From the cell containing the given text, extract its center point as [X, Y] coordinate. 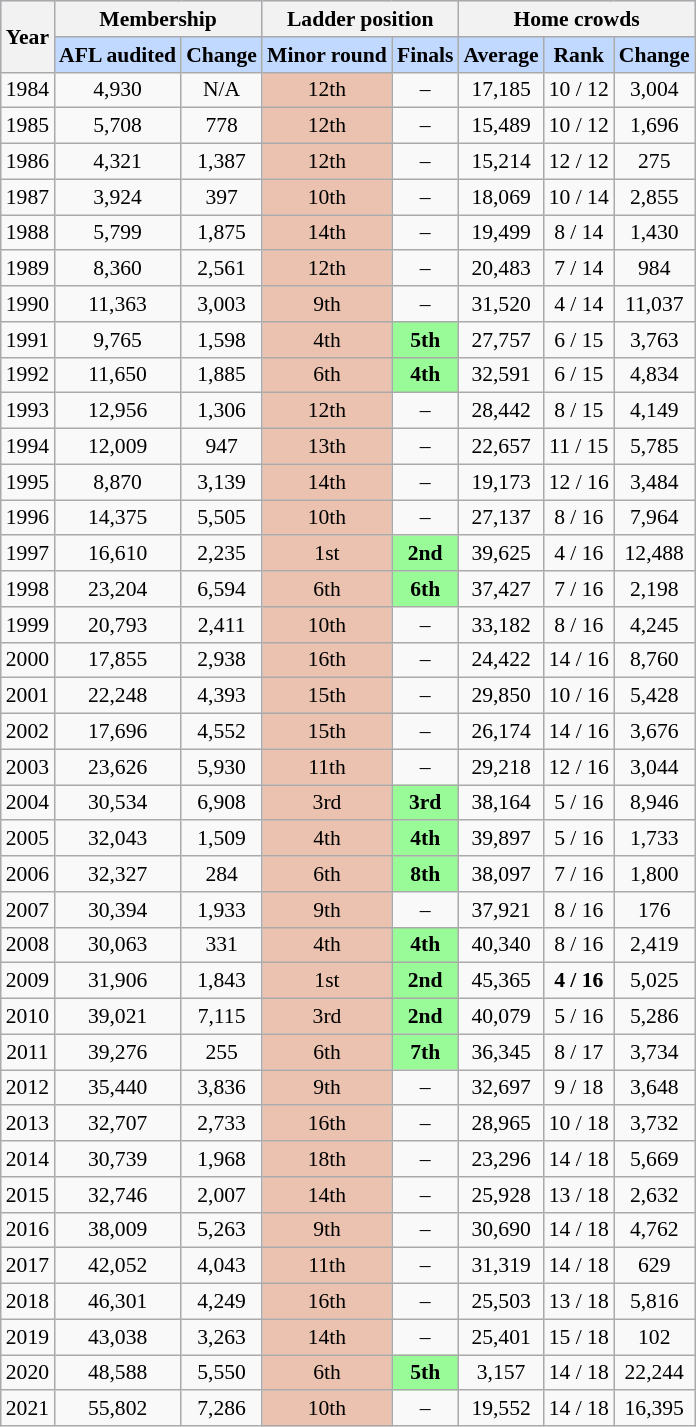
10 / 16 [579, 696]
2,938 [222, 660]
4,552 [222, 732]
2,198 [654, 589]
12,488 [654, 554]
2015 [28, 1195]
629 [654, 1266]
2003 [28, 767]
12,956 [118, 411]
9 / 18 [579, 1088]
25,503 [500, 1302]
17,696 [118, 732]
32,327 [118, 874]
7,115 [222, 1017]
10 / 18 [579, 1124]
1986 [28, 162]
5,785 [654, 447]
1992 [28, 375]
2018 [28, 1302]
5,816 [654, 1302]
2014 [28, 1159]
39,276 [118, 1052]
2019 [28, 1337]
37,427 [500, 589]
2,561 [222, 269]
1,843 [222, 981]
4,321 [118, 162]
20,793 [118, 625]
7 / 14 [579, 269]
30,063 [118, 945]
28,442 [500, 411]
32,697 [500, 1088]
Minor round [327, 55]
2020 [28, 1373]
1996 [28, 518]
3,732 [654, 1124]
18,069 [500, 197]
2013 [28, 1124]
31,520 [500, 304]
32,591 [500, 375]
46,301 [118, 1302]
1998 [28, 589]
17,185 [500, 90]
5,025 [654, 981]
8,946 [654, 803]
2017 [28, 1266]
N/A [222, 90]
15 / 18 [579, 1337]
8th [426, 874]
19,552 [500, 1409]
22,248 [118, 696]
947 [222, 447]
Finals [426, 55]
32,043 [118, 839]
984 [654, 269]
12,009 [118, 447]
3,734 [654, 1052]
8,870 [118, 482]
5,505 [222, 518]
1989 [28, 269]
25,928 [500, 1195]
2009 [28, 981]
3,676 [654, 732]
3,003 [222, 304]
1,598 [222, 340]
2,632 [654, 1195]
25,401 [500, 1337]
2002 [28, 732]
27,757 [500, 340]
1,733 [654, 839]
42,052 [118, 1266]
24,422 [500, 660]
39,897 [500, 839]
11,363 [118, 304]
16,610 [118, 554]
2006 [28, 874]
20,483 [500, 269]
40,340 [500, 945]
30,690 [500, 1230]
Rank [579, 55]
1993 [28, 411]
2004 [28, 803]
2,007 [222, 1195]
1,875 [222, 233]
15,489 [500, 126]
5,550 [222, 1373]
1,968 [222, 1159]
29,218 [500, 767]
30,534 [118, 803]
2016 [28, 1230]
1984 [28, 90]
6,594 [222, 589]
10 / 14 [579, 197]
38,009 [118, 1230]
26,174 [500, 732]
35,440 [118, 1088]
5,428 [654, 696]
3,263 [222, 1337]
1991 [28, 340]
1,696 [654, 126]
Year [28, 36]
27,137 [500, 518]
3,836 [222, 1088]
3,139 [222, 482]
1987 [28, 197]
32,707 [118, 1124]
2021 [28, 1409]
30,394 [118, 910]
13th [327, 447]
275 [654, 162]
1994 [28, 447]
1988 [28, 233]
1,800 [654, 874]
29,850 [500, 696]
8 / 14 [579, 233]
5,708 [118, 126]
11 / 15 [579, 447]
3,157 [500, 1373]
1990 [28, 304]
12 / 12 [579, 162]
4,149 [654, 411]
AFL audited [118, 55]
22,244 [654, 1373]
11,037 [654, 304]
23,296 [500, 1159]
18th [327, 1159]
22,657 [500, 447]
5,930 [222, 767]
2,419 [654, 945]
6,908 [222, 803]
4 / 14 [579, 304]
1999 [28, 625]
1985 [28, 126]
2001 [28, 696]
14,375 [118, 518]
1997 [28, 554]
176 [654, 910]
5,799 [118, 233]
3,763 [654, 340]
31,319 [500, 1266]
7,286 [222, 1409]
19,499 [500, 233]
2012 [28, 1088]
4,762 [654, 1230]
3,044 [654, 767]
8,360 [118, 269]
23,204 [118, 589]
4,930 [118, 90]
1,885 [222, 375]
7th [426, 1052]
Membership [158, 19]
28,965 [500, 1124]
1,430 [654, 233]
9,765 [118, 340]
15,214 [500, 162]
4,393 [222, 696]
1995 [28, 482]
48,588 [118, 1373]
2,855 [654, 197]
3,924 [118, 197]
43,038 [118, 1337]
8,760 [654, 660]
37,921 [500, 910]
5,286 [654, 1017]
3,648 [654, 1088]
4,043 [222, 1266]
2000 [28, 660]
17,855 [118, 660]
8 / 17 [579, 1052]
38,097 [500, 874]
5,263 [222, 1230]
2,235 [222, 554]
55,802 [118, 1409]
397 [222, 197]
Home crowds [576, 19]
2,411 [222, 625]
19,173 [500, 482]
4,245 [654, 625]
45,365 [500, 981]
1,933 [222, 910]
4,249 [222, 1302]
36,345 [500, 1052]
2010 [28, 1017]
39,625 [500, 554]
31,906 [118, 981]
38,164 [500, 803]
1,387 [222, 162]
39,021 [118, 1017]
7,964 [654, 518]
2008 [28, 945]
Average [500, 55]
2011 [28, 1052]
778 [222, 126]
1,509 [222, 839]
1,306 [222, 411]
4,834 [654, 375]
32,746 [118, 1195]
16,395 [654, 1409]
255 [222, 1052]
40,079 [500, 1017]
33,182 [500, 625]
23,626 [118, 767]
3,004 [654, 90]
3,484 [654, 482]
284 [222, 874]
11,650 [118, 375]
2,733 [222, 1124]
331 [222, 945]
Ladder position [360, 19]
2007 [28, 910]
5,669 [654, 1159]
8 / 15 [579, 411]
102 [654, 1337]
30,739 [118, 1159]
2005 [28, 839]
